Scan for the cell matching the given text and deliver its (x, y) coordinate at center. 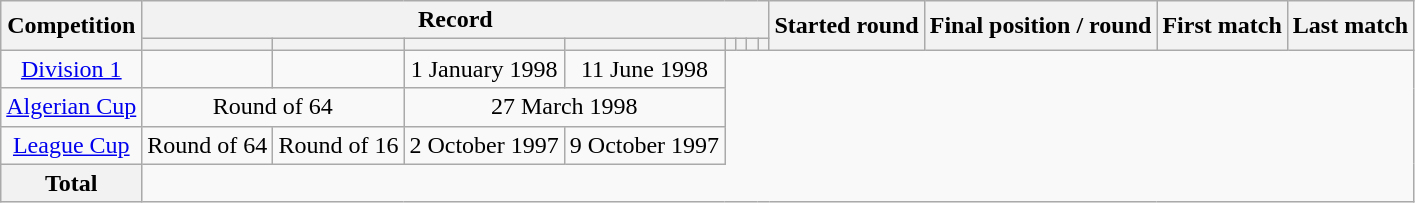
Final position / round (1040, 26)
1 January 1998 (484, 69)
First match (1222, 26)
Division 1 (72, 69)
Record (456, 20)
Last match (1350, 26)
Round of 16 (338, 145)
Total (72, 183)
11 June 1998 (644, 69)
27 March 1998 (564, 107)
Algerian Cup (72, 107)
2 October 1997 (484, 145)
Competition (72, 26)
Started round (846, 26)
9 October 1997 (644, 145)
League Cup (72, 145)
